Detect which cell encompasses the target text, then output its (X, Y) center coordinate. 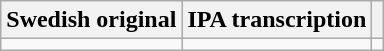
Swedish original (92, 20)
IPA transcription (277, 20)
